Scan for the cell matching the given text and deliver its (X, Y) coordinate at center. 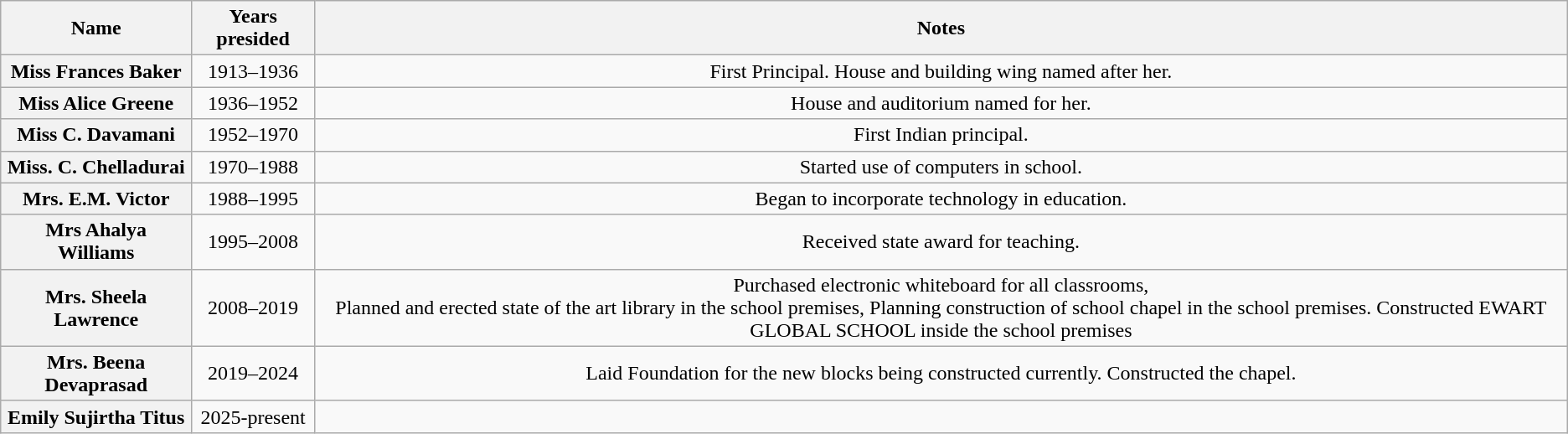
2019–2024 (253, 374)
1952–1970 (253, 135)
1936–1952 (253, 103)
Miss. C. Chelladurai (96, 167)
1988–1995 (253, 199)
Emily Sujirtha Titus (96, 416)
Miss Alice Greene (96, 103)
Miss C. Davamani (96, 135)
Miss Frances Baker (96, 71)
Mrs Ahalya Williams (96, 241)
Mrs. E.M. Victor (96, 199)
1970–1988 (253, 167)
1913–1936 (253, 71)
Mrs. Beena Devaprasad (96, 374)
Mrs. Sheela Lawrence (96, 307)
House and auditorium named for her. (941, 103)
Began to incorporate technology in education. (941, 199)
First Principal. House and building wing named after her. (941, 71)
Started use of computers in school. (941, 167)
Years presided (253, 28)
Received state award for teaching. (941, 241)
2025-present (253, 416)
Notes (941, 28)
2008–2019 (253, 307)
1995–2008 (253, 241)
First Indian principal. (941, 135)
Name (96, 28)
Laid Foundation for the new blocks being constructed currently. Constructed the chapel. (941, 374)
